Find where the given text appears and provide that cell's center as (X, Y) coordinate. 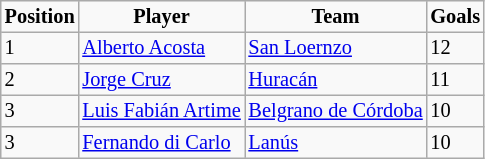
Huracán (336, 80)
Player (161, 17)
2 (40, 80)
Goals (454, 17)
1 (40, 48)
Belgrano de Córdoba (336, 111)
12 (454, 48)
Jorge Cruz (161, 80)
Fernando di Carlo (161, 143)
Alberto Acosta (161, 48)
Luis Fabián Artime (161, 111)
11 (454, 80)
San Loernzo (336, 48)
Position (40, 17)
Lanús (336, 143)
Team (336, 17)
